For the text-containing cell, return its midpoint in [x, y] coordinate format. 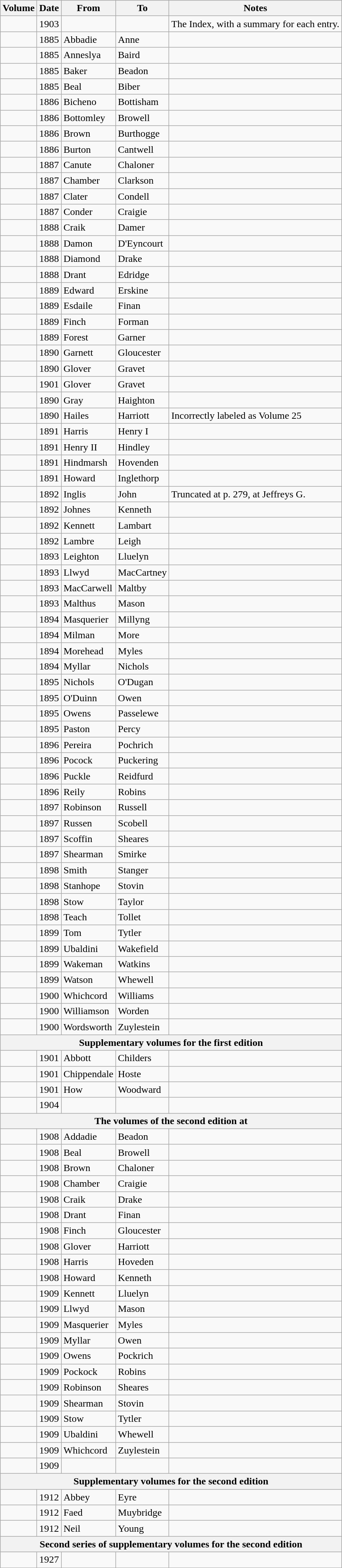
Addadie [88, 1136]
Maltby [142, 588]
Inglis [88, 494]
Hindley [142, 447]
Henry II [88, 447]
Truncated at p. 279, at Jeffreys G. [255, 494]
Clarkson [142, 180]
Reily [88, 792]
Edward [88, 290]
Percy [142, 729]
Diamond [88, 259]
Canute [88, 165]
Faed [88, 1513]
Williamson [88, 1011]
The volumes of the second edition at [171, 1121]
Baker [88, 71]
From [88, 8]
MacCarwell [88, 588]
The Index, with a summary for each entry. [255, 24]
Second series of supplementary volumes for the second edition [171, 1544]
Erskine [142, 290]
Abbey [88, 1497]
O'Duinn [88, 698]
Johnes [88, 510]
Garner [142, 337]
Scoffin [88, 839]
Notes [255, 8]
Supplementary volumes for the second edition [171, 1482]
Volume [19, 8]
Burthogge [142, 133]
Abbadie [88, 40]
Williams [142, 996]
Childers [142, 1058]
MacCartney [142, 572]
Incorrectly labeled as Volume 25 [255, 415]
John [142, 494]
More [142, 635]
Woodward [142, 1090]
Watson [88, 980]
Wakeman [88, 964]
1904 [49, 1105]
Clater [88, 196]
Scobell [142, 823]
D'Eyncourt [142, 243]
Esdaile [88, 306]
Passelewe [142, 714]
Condell [142, 196]
1903 [49, 24]
Pocock [88, 761]
Puckle [88, 776]
Russen [88, 823]
Burton [88, 149]
Russell [142, 807]
Biber [142, 86]
Young [142, 1528]
Malthus [88, 604]
Haighton [142, 400]
Pockrich [142, 1356]
Cantwell [142, 149]
Damon [88, 243]
Morehead [88, 651]
Hovenden [142, 463]
Tollet [142, 917]
To [142, 8]
Baird [142, 55]
Millyng [142, 619]
Stanger [142, 870]
Bicheno [88, 102]
Lambre [88, 541]
Leigh [142, 541]
Stanhope [88, 886]
Milman [88, 635]
Smith [88, 870]
Forman [142, 322]
Hoste [142, 1074]
Wordsworth [88, 1027]
Bottisham [142, 102]
Anne [142, 40]
Tom [88, 933]
Reidfurd [142, 776]
Inglethorp [142, 478]
Henry I [142, 431]
Pochrich [142, 745]
Muybridge [142, 1513]
Pereira [88, 745]
Edridge [142, 275]
Worden [142, 1011]
Watkins [142, 964]
Lambart [142, 525]
Date [49, 8]
Chippendale [88, 1074]
Teach [88, 917]
Gray [88, 400]
Conder [88, 212]
How [88, 1090]
Eyre [142, 1497]
Neil [88, 1528]
Anneslya [88, 55]
Puckering [142, 761]
Bottomley [88, 118]
Supplementary volumes for the first edition [171, 1043]
Leighton [88, 557]
Wakefield [142, 948]
Abbott [88, 1058]
Garnett [88, 353]
Hindmarsh [88, 463]
Pockock [88, 1372]
O'Dugan [142, 682]
Paston [88, 729]
Hailes [88, 415]
Forest [88, 337]
Hoveden [142, 1262]
Taylor [142, 901]
Smirke [142, 854]
1927 [49, 1560]
Damer [142, 228]
